Locate the cell with the specified text and output its [X, Y] center coordinate. 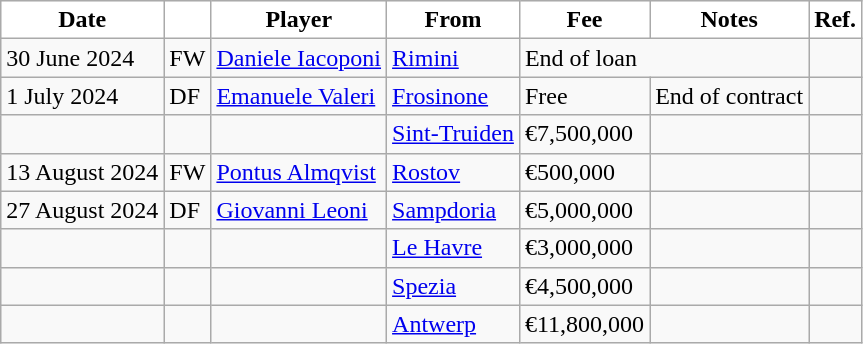
€3,000,000 [584, 248]
1 July 2024 [82, 96]
Rostov [454, 172]
Sampdoria [454, 210]
Fee [584, 20]
From [454, 20]
€4,500,000 [584, 286]
€7,500,000 [584, 134]
€5,000,000 [584, 210]
Antwerp [454, 324]
Emanuele Valeri [299, 96]
Rimini [454, 58]
Giovanni Leoni [299, 210]
End of contract [730, 96]
Daniele Iacoponi [299, 58]
€500,000 [584, 172]
27 August 2024 [82, 210]
Player [299, 20]
Pontus Almqvist [299, 172]
€11,800,000 [584, 324]
End of loan [664, 58]
Frosinone [454, 96]
Date [82, 20]
Spezia [454, 286]
13 August 2024 [82, 172]
Notes [730, 20]
30 June 2024 [82, 58]
Sint-Truiden [454, 134]
Ref. [836, 20]
Free [584, 96]
Le Havre [454, 248]
